Provide the [X, Y] coordinate of the cell's center where the given text is located.  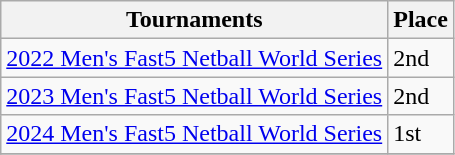
Place [421, 20]
1st [421, 134]
2022 Men's Fast5 Netball World Series [194, 58]
Tournaments [194, 20]
2024 Men's Fast5 Netball World Series [194, 134]
2023 Men's Fast5 Netball World Series [194, 96]
